Pinpoint the cell where the given text exists, returning its (x, y) midpoint coordinate. 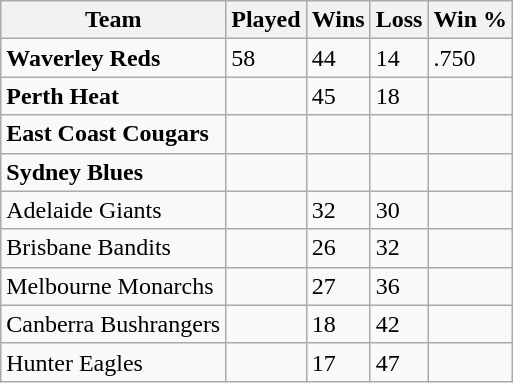
Waverley Reds (114, 58)
Played (266, 20)
.750 (470, 58)
Hunter Eagles (114, 362)
42 (399, 324)
Canberra Bushrangers (114, 324)
Team (114, 20)
45 (338, 96)
30 (399, 210)
26 (338, 248)
Loss (399, 20)
14 (399, 58)
17 (338, 362)
44 (338, 58)
47 (399, 362)
Sydney Blues (114, 172)
Melbourne Monarchs (114, 286)
Brisbane Bandits (114, 248)
58 (266, 58)
East Coast Cougars (114, 134)
36 (399, 286)
Wins (338, 20)
27 (338, 286)
Perth Heat (114, 96)
Adelaide Giants (114, 210)
Win % (470, 20)
